Return (X, Y) of the center of cell containing provided text 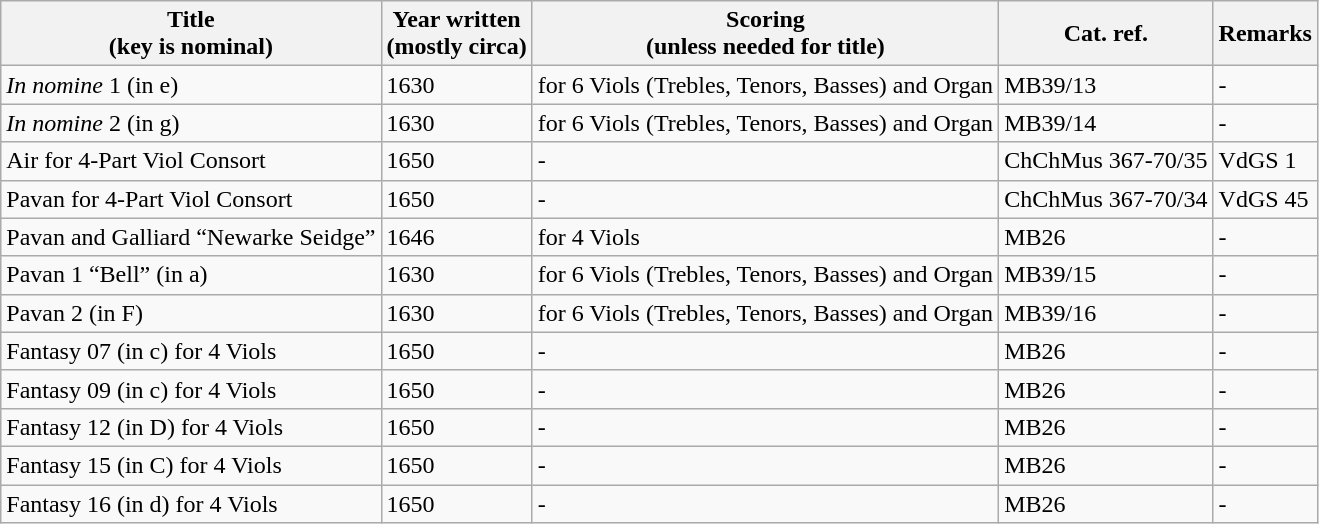
ChChMus 367-70/35 (1106, 161)
Year written(mostly circa) (456, 34)
Fantasy 09 (in c) for 4 Viols (191, 389)
Pavan 2 (in F) (191, 313)
In nomine 2 (in g) (191, 123)
Fantasy 15 (in C) for 4 Viols (191, 465)
Scoring(unless needed for title) (765, 34)
Fantasy 16 (in d) for 4 Viols (191, 503)
Fantasy 07 (in c) for 4 Viols (191, 351)
VdGS 45 (1265, 199)
Pavan for 4-Part Viol Consort (191, 199)
Title(key is nominal) (191, 34)
Fantasy 12 (in D) for 4 Viols (191, 427)
Pavan 1 “Bell” (in a) (191, 275)
ChChMus 367-70/34 (1106, 199)
In nomine 1 (in e) (191, 85)
Pavan and Galliard “Newarke Seidge” (191, 237)
MB39/14 (1106, 123)
VdGS 1 (1265, 161)
Air for 4-Part Viol Consort (191, 161)
Cat. ref. (1106, 34)
MB39/13 (1106, 85)
for 4 Viols (765, 237)
Remarks (1265, 34)
MB39/16 (1106, 313)
MB39/15 (1106, 275)
1646 (456, 237)
